Extract the (x, y) coordinate from the center of the cell holding the provided text.  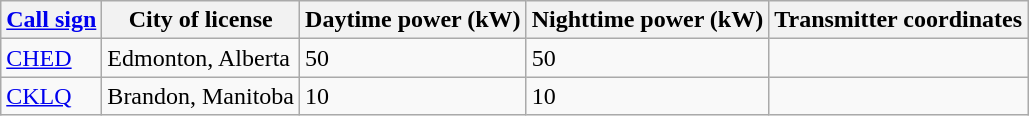
CHED (52, 58)
Call sign (52, 20)
Brandon, Manitoba (201, 96)
Nighttime power (kW) (648, 20)
Edmonton, Alberta (201, 58)
CKLQ (52, 96)
Daytime power (kW) (414, 20)
City of license (201, 20)
Transmitter coordinates (898, 20)
